Output the (X, Y) coordinate of the center of the cell containing the given text.  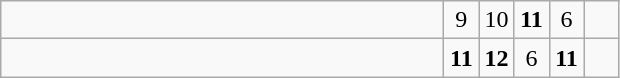
10 (496, 20)
12 (496, 58)
9 (462, 20)
